Locate the cell with the specified text and output its [X, Y] center coordinate. 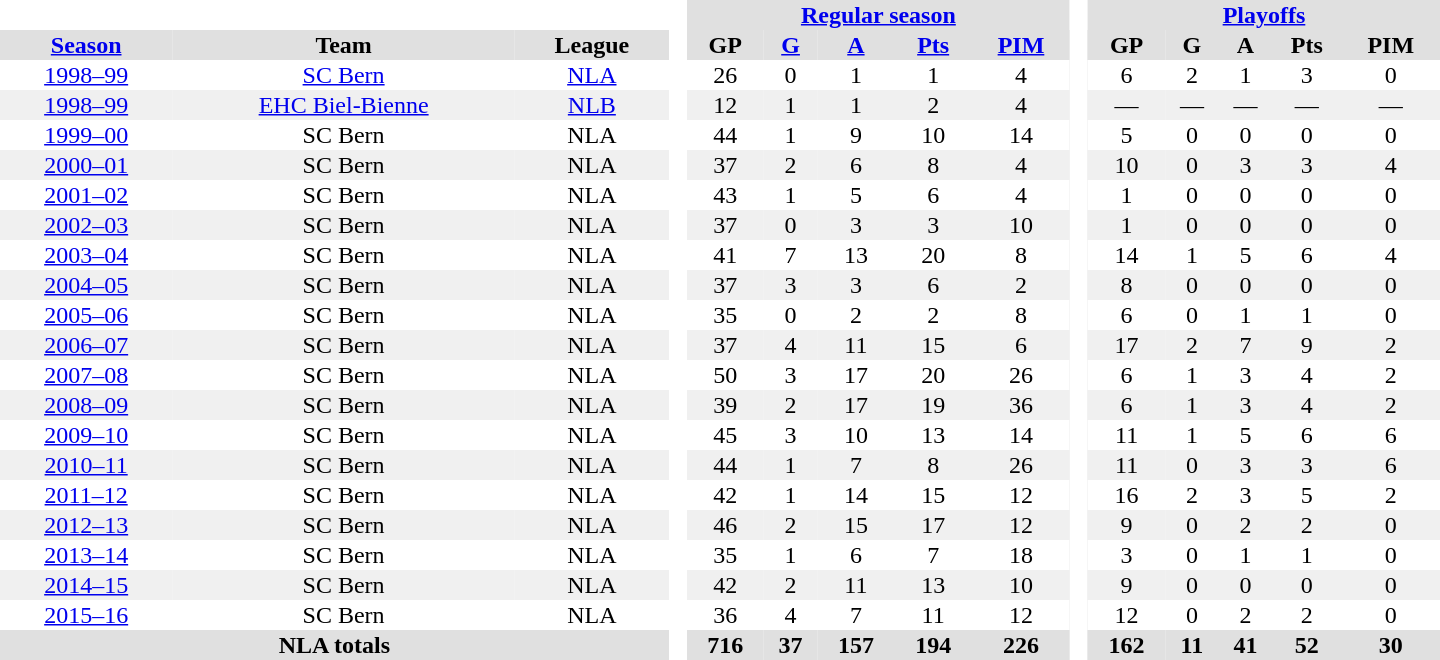
Regular season [879, 15]
EHC Biel-Bienne [344, 105]
162 [1126, 645]
19 [934, 405]
45 [726, 435]
2001–02 [86, 195]
16 [1126, 495]
2005–06 [86, 315]
2015–16 [86, 615]
157 [856, 645]
2013–14 [86, 555]
NLA totals [334, 645]
Team [344, 45]
2006–07 [86, 345]
2004–05 [86, 285]
2002–03 [86, 225]
52 [1306, 645]
18 [1021, 555]
2010–11 [86, 465]
2012–13 [86, 525]
50 [726, 375]
2009–10 [86, 435]
30 [1390, 645]
2003–04 [86, 255]
226 [1021, 645]
League [592, 45]
2014–15 [86, 585]
NLB [592, 105]
2008–09 [86, 405]
46 [726, 525]
Playoffs [1264, 15]
1999–00 [86, 135]
2000–01 [86, 165]
Season [86, 45]
194 [934, 645]
2007–08 [86, 375]
43 [726, 195]
716 [726, 645]
39 [726, 405]
2011–12 [86, 495]
